Locate the cell with the specified text and output its (X, Y) center coordinate. 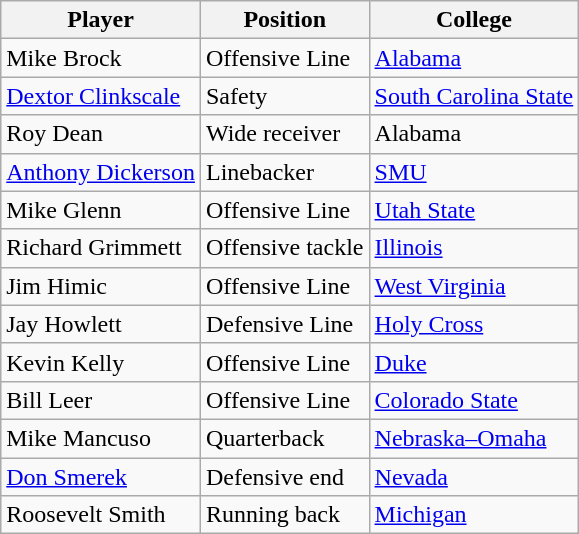
Defensive Line (284, 324)
West Virginia (474, 286)
Quarterback (284, 438)
Nebraska–Omaha (474, 438)
Mike Glenn (101, 210)
Roy Dean (101, 134)
Colorado State (474, 400)
SMU (474, 172)
Mike Brock (101, 58)
Don Smerek (101, 477)
Wide receiver (284, 134)
Mike Mancuso (101, 438)
Position (284, 20)
Richard Grimmett (101, 248)
Jim Himic (101, 286)
College (474, 20)
South Carolina State (474, 96)
Illinois (474, 248)
Kevin Kelly (101, 362)
Duke (474, 362)
Anthony Dickerson (101, 172)
Defensive end (284, 477)
Running back (284, 515)
Roosevelt Smith (101, 515)
Bill Leer (101, 400)
Offensive tackle (284, 248)
Nevada (474, 477)
Player (101, 20)
Utah State (474, 210)
Dextor Clinkscale (101, 96)
Jay Howlett (101, 324)
Safety (284, 96)
Michigan (474, 515)
Holy Cross (474, 324)
Linebacker (284, 172)
